Return the (X, Y) coordinate for the center point of the cell that contains the specified text.  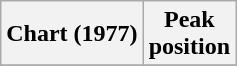
Peakposition (189, 34)
Chart (1977) (72, 34)
